Capture the cell that displays the provided text and extract its [X, Y] central coordinate. 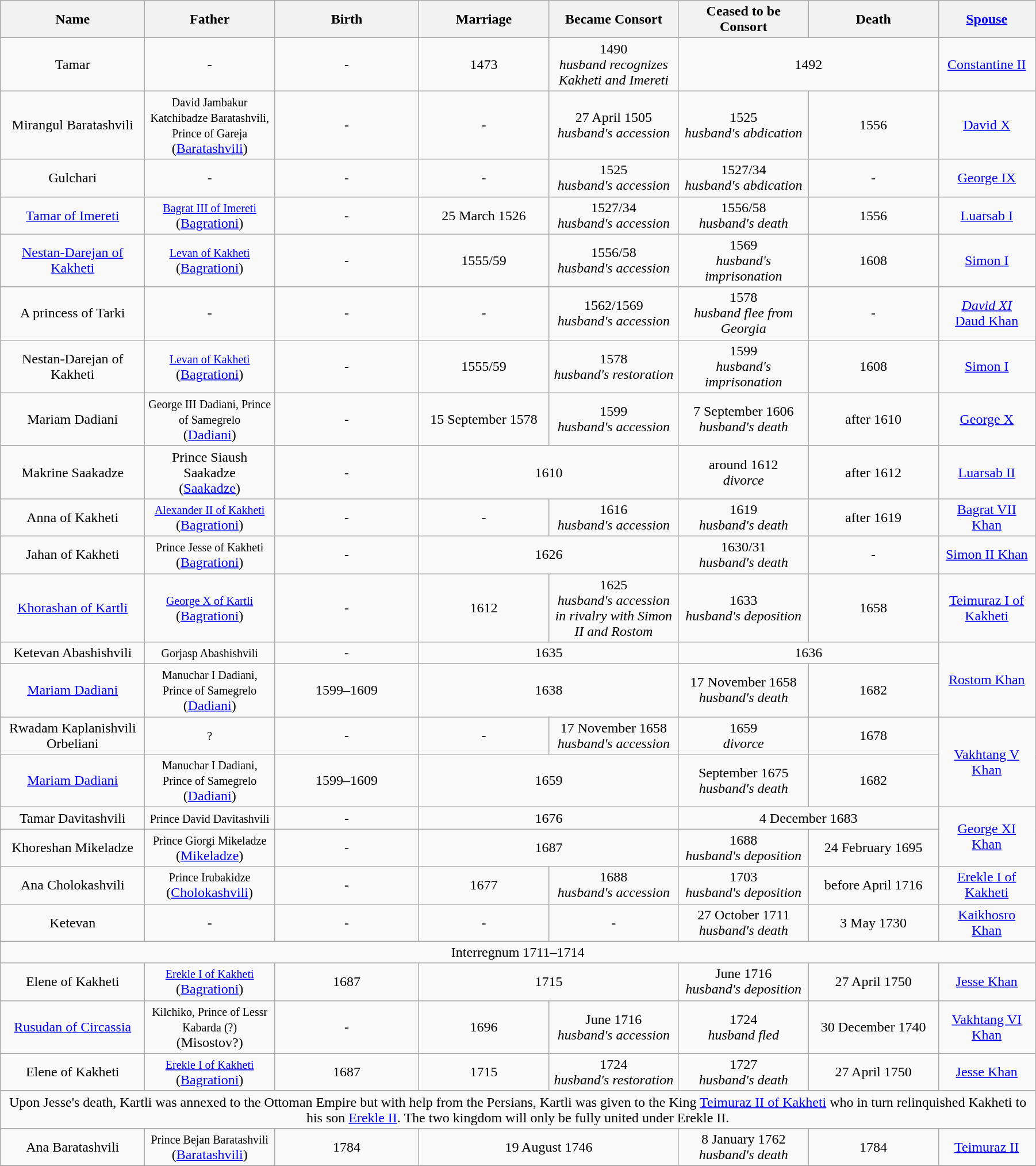
Gorjasp Abashishvili [210, 653]
Gulchari [72, 178]
1703husband's deposition [743, 885]
Khorashan of Kartli [72, 608]
1619husband's death [743, 517]
Interregnum 1711–1714 [518, 952]
1688husband's deposition [743, 847]
Mirangul Baratashvili [72, 125]
1635 [549, 653]
1616husband's accession [613, 517]
Kilchiko, Prince of Lessr Kabarda (?)(Misostov?) [210, 1027]
David Jambakur Katchibadze Baratashvili, Prince of Gareja (Baratashvili) [210, 125]
June 1716husband's accession [613, 1027]
8 January 1762husband's death [743, 1146]
1490husband recognizes Kakheti and Imereti [613, 64]
after 1619 [873, 517]
Death [873, 20]
George XI Khan [987, 837]
Teimuraz I of Kakheti [987, 608]
3 May 1730 [873, 922]
Name [72, 20]
George X [987, 419]
7 September 1606husband's death [743, 419]
1599husband's accession [613, 419]
1569husband's imprisonation [743, 260]
Father [210, 20]
Prince Giorgi Mikeladze(Mikeladze) [210, 847]
1678 [873, 736]
1724husband fled [743, 1027]
June 1716husband's deposition [743, 982]
Prince Siaush Saakadze(Saakadze) [210, 472]
Spouse [987, 20]
1578husband's restoration [613, 366]
around 1612divorce [743, 472]
1626 [549, 554]
Became Consort [613, 20]
1676 [549, 818]
Khoreshan Mikeladze [72, 847]
Teimuraz II [987, 1146]
1525husband's accession [613, 178]
Ana Cholokashvili [72, 885]
Simon II Khan [987, 554]
1610 [549, 472]
1556/58husband's death [743, 215]
Birth [347, 20]
19 August 1746 [549, 1146]
Rusudan of Circassia [72, 1027]
after 1610 [873, 419]
Tamar Davitashvili [72, 818]
Tamar of Imereti [72, 215]
4 December 1683 [808, 818]
Makrine Saakadze [72, 472]
Tamar [72, 64]
Vakhtang V Khan [987, 762]
1636 [808, 653]
17 November 1658husband's death [743, 691]
24 February 1695 [873, 847]
before April 1716 [873, 885]
27 October 1711husband's death [743, 922]
George X of Kartli(Bagrationi) [210, 608]
Prince Jesse of Kakheti(Bagrationi) [210, 554]
Rostom Khan [987, 680]
17 November 1658husband's accession [613, 736]
Luarsab II [987, 472]
1599husband's imprisonation [743, 366]
Vakhtang VI Khan [987, 1027]
Marriage [484, 20]
1633husband's deposition [743, 608]
1578husband flee from Georgia [743, 313]
1659 [549, 781]
? [210, 736]
25 March 1526 [484, 215]
1696 [484, 1027]
30 December 1740 [873, 1027]
1527/34husband's abdication [743, 178]
Prince Irubakidze(Cholokashvili) [210, 885]
A princess of Tarki [72, 313]
Ketevan Abashishvili [72, 653]
Kaikhosro Khan [987, 922]
1658 [873, 608]
1525husband's abdication [743, 125]
Constantine II [987, 64]
George III Dadiani, Prince of Samegrelo(Dadiani) [210, 419]
1724husband's restoration [613, 1072]
Ketevan [72, 922]
Erekle I of Kakheti [987, 885]
David XIDaud Khan [987, 313]
1625husband's accession in rivalry with Simon II and Rostom [613, 608]
after 1612 [873, 472]
Ceased to be Consort [743, 20]
1727husband's death [743, 1072]
George IX [987, 178]
1659divorce [743, 736]
Prince Bejan Baratashvili(Baratashvili) [210, 1146]
1527/34husband's accession [613, 215]
Jahan of Kakheti [72, 554]
1638 [549, 691]
15 September 1578 [484, 419]
1473 [484, 64]
27 April 1505husband's accession [613, 125]
Alexander II of Kakheti(Bagrationi) [210, 517]
1612 [484, 608]
Bagrat III of Imereti(Bagrationi) [210, 215]
Luarsab I [987, 215]
1677 [484, 885]
Anna of Kakheti [72, 517]
David X [987, 125]
1556/58husband's accession [613, 260]
Rwadam Kaplanishvili Orbeliani [72, 736]
September 1675husband's death [743, 781]
Prince David Davitashvili [210, 818]
1492 [808, 64]
Ana Baratashvili [72, 1146]
1688husband's accession [613, 885]
1630/31husband's death [743, 554]
Bagrat VII Khan [987, 517]
1562/1569husband's accession [613, 313]
